From the cell containing the given text, extract its center point as (x, y) coordinate. 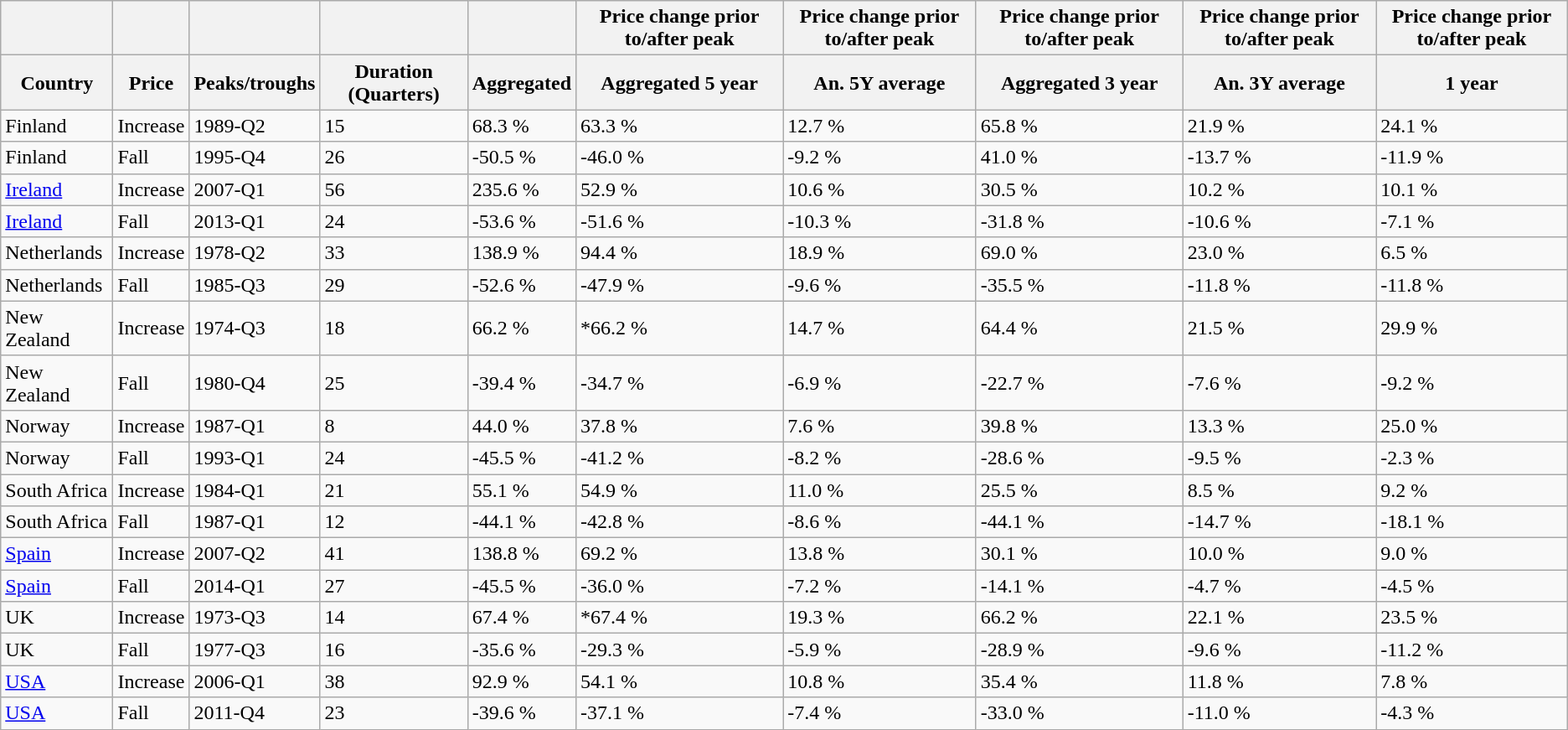
6.5 % (1473, 253)
23.0 % (1279, 253)
35.4 % (1079, 681)
-4.3 % (1473, 713)
1974-Q3 (255, 329)
-28.9 % (1079, 650)
69.2 % (680, 554)
1978-Q2 (255, 253)
-52.6 % (521, 285)
9.2 % (1473, 490)
Peaks/troughs (255, 82)
1980-Q4 (255, 382)
2006-Q1 (255, 681)
64.4 % (1079, 329)
-50.5 % (521, 158)
21.9 % (1279, 126)
Aggregated 3 year (1079, 82)
55.1 % (521, 490)
2007-Q2 (255, 554)
-13.7 % (1279, 158)
41.0 % (1079, 158)
Price (151, 82)
29.9 % (1473, 329)
27 (394, 586)
1993-Q1 (255, 458)
12.7 % (879, 126)
-11.2 % (1473, 650)
24.1 % (1473, 126)
-7.1 % (1473, 221)
92.9 % (521, 681)
2013-Q1 (255, 221)
67.4 % (521, 618)
-39.4 % (521, 382)
30.1 % (1079, 554)
10.8 % (879, 681)
An. 5Y average (879, 82)
235.6 % (521, 189)
-51.6 % (680, 221)
-37.1 % (680, 713)
-10.6 % (1279, 221)
54.1 % (680, 681)
39.8 % (1079, 426)
-53.6 % (521, 221)
1984-Q1 (255, 490)
-31.8 % (1079, 221)
26 (394, 158)
11.8 % (1279, 681)
-5.9 % (879, 650)
33 (394, 253)
-11.0 % (1279, 713)
Country (57, 82)
-7.6 % (1279, 382)
10.2 % (1279, 189)
-35.5 % (1079, 285)
54.9 % (680, 490)
38 (394, 681)
18.9 % (879, 253)
1 year (1473, 82)
-6.9 % (879, 382)
69.0 % (1079, 253)
-46.0 % (680, 158)
-14.7 % (1279, 522)
22.1 % (1279, 618)
*67.4 % (680, 618)
1977-Q3 (255, 650)
-29.3 % (680, 650)
23.5 % (1473, 618)
18 (394, 329)
41 (394, 554)
21.5 % (1279, 329)
13.3 % (1279, 426)
14.7 % (879, 329)
10.1 % (1473, 189)
16 (394, 650)
13.8 % (879, 554)
-4.7 % (1279, 586)
7.6 % (879, 426)
Duration (Quarters) (394, 82)
-8.6 % (879, 522)
-9.5 % (1279, 458)
2011-Q4 (255, 713)
2007-Q1 (255, 189)
1995-Q4 (255, 158)
1973-Q3 (255, 618)
138.9 % (521, 253)
-4.5 % (1473, 586)
-7.4 % (879, 713)
8.5 % (1279, 490)
14 (394, 618)
-33.0 % (1079, 713)
23 (394, 713)
-34.7 % (680, 382)
25.0 % (1473, 426)
44.0 % (521, 426)
-39.6 % (521, 713)
37.8 % (680, 426)
Aggregated 5 year (680, 82)
9.0 % (1473, 554)
-35.6 % (521, 650)
-41.2 % (680, 458)
12 (394, 522)
21 (394, 490)
11.0 % (879, 490)
-28.6 % (1079, 458)
68.3 % (521, 126)
1989-Q2 (255, 126)
2014-Q1 (255, 586)
-7.2 % (879, 586)
Aggregated (521, 82)
65.8 % (1079, 126)
56 (394, 189)
25 (394, 382)
-11.9 % (1473, 158)
-14.1 % (1079, 586)
-42.8 % (680, 522)
-47.9 % (680, 285)
52.9 % (680, 189)
19.3 % (879, 618)
8 (394, 426)
63.3 % (680, 126)
10.0 % (1279, 554)
15 (394, 126)
An. 3Y average (1279, 82)
-36.0 % (680, 586)
25.5 % (1079, 490)
*66.2 % (680, 329)
138.8 % (521, 554)
-10.3 % (879, 221)
29 (394, 285)
-18.1 % (1473, 522)
-8.2 % (879, 458)
30.5 % (1079, 189)
94.4 % (680, 253)
-2.3 % (1473, 458)
7.8 % (1473, 681)
-22.7 % (1079, 382)
10.6 % (879, 189)
1985-Q3 (255, 285)
